Provide the [X, Y] coordinate of the cell's center where the given text is located.  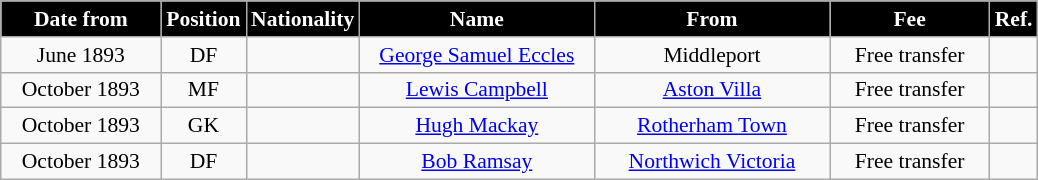
Nationality [302, 19]
Ref. [1014, 19]
Bob Ramsay [476, 162]
GK [204, 126]
Position [204, 19]
Fee [910, 19]
Hugh Mackay [476, 126]
From [712, 19]
Northwich Victoria [712, 162]
Middleport [712, 55]
June 1893 [81, 55]
Aston Villa [712, 90]
Lewis Campbell [476, 90]
Date from [81, 19]
MF [204, 90]
George Samuel Eccles [476, 55]
Name [476, 19]
Rotherham Town [712, 126]
